Provide the (x, y) coordinate of the cell's center where the given text is located.  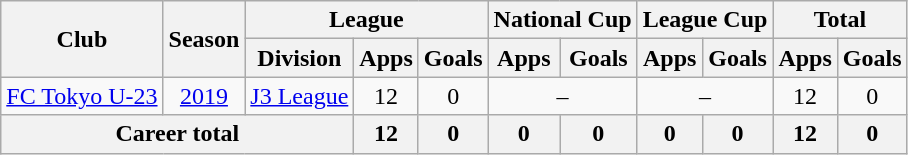
Career total (178, 134)
National Cup (562, 20)
Club (82, 39)
League Cup (705, 20)
FC Tokyo U-23 (82, 96)
J3 League (300, 96)
League (366, 20)
Division (300, 58)
2019 (204, 96)
Total (840, 20)
Season (204, 39)
